Search for the cell housing the specified text and yield its [X, Y] center coordinate. 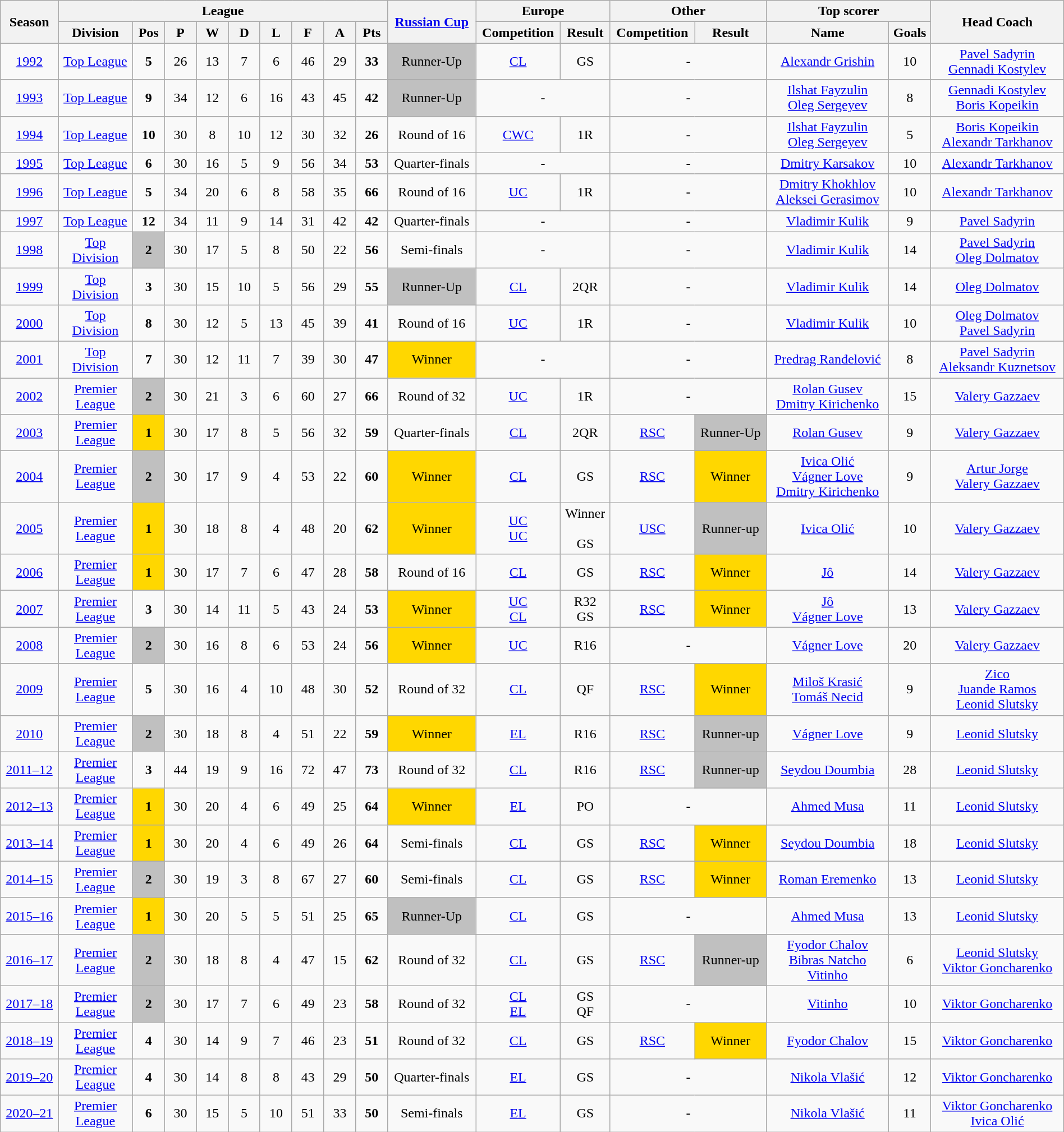
2020–21 [29, 1114]
Fyodor Chalov Bibras Natcho Vitinho [828, 960]
Predrag Ranđelović [828, 359]
1992 [29, 62]
72 [308, 770]
Goals [909, 33]
Fyodor Chalov [828, 1040]
2008 [29, 645]
2011–12 [29, 770]
65 [372, 915]
Top scorer [849, 11]
2007 [29, 609]
1996 [29, 192]
UC CL [518, 609]
1997 [29, 221]
1994 [29, 135]
2017–18 [29, 1004]
2005 [29, 528]
Pts [372, 33]
Oleg Dolmatov [997, 286]
Gennadi Kostylev Boris Kopeikin [997, 98]
2002 [29, 396]
F [308, 33]
Other [688, 11]
Europe [543, 11]
Artur Jorge Valery Gazzaev [997, 477]
Pos [148, 33]
Head Coach [997, 22]
2010 [29, 734]
Season [29, 22]
2013–14 [29, 843]
21 [212, 396]
52 [372, 689]
Miloš Krasić Tomáš Necid [828, 689]
2000 [29, 323]
P [181, 33]
Pavel Sadyrin Aleksandr Kuznetsov [997, 359]
PO [585, 807]
Pavel Sadyrin Gennadi Kostylev [997, 62]
CL EL [518, 1004]
Boris Kopeikin Alexandr Tarkhanov [997, 135]
2019–20 [29, 1077]
2016–17 [29, 960]
2015–16 [29, 915]
GS QF [585, 1004]
Pavel Sadyrin [997, 221]
Alexandr Grishin [828, 62]
Winner GS [585, 528]
Oleg Dolmatov Pavel Sadyrin [997, 323]
D [245, 33]
QF [585, 689]
Zico Juande Ramos Leonid Slutsky [997, 689]
1999 [29, 286]
Dmitry Khokhlov Aleksei Gerasimov [828, 192]
Jô Vágner Love [828, 609]
R32 GS [585, 609]
41 [372, 323]
2001 [29, 359]
Rolan Gusev [828, 433]
73 [372, 770]
Vitinho [828, 1004]
Russian Cup [432, 22]
2012–13 [29, 807]
1998 [29, 250]
44 [181, 770]
Rolan Gusev Dmitry Kirichenko [828, 396]
2006 [29, 572]
A [340, 33]
Leonid Slutsky Viktor Goncharenko [997, 960]
Name [828, 33]
L [276, 33]
1993 [29, 98]
CWC [518, 135]
55 [372, 286]
2009 [29, 689]
2018–19 [29, 1040]
Roman Eremenko [828, 880]
Dmitry Karsakov [828, 163]
UC UC [518, 528]
League [223, 11]
2003 [29, 433]
W [212, 33]
35 [340, 192]
Ivica Olić Vágner Love Dmitry Kirichenko [828, 477]
Viktor Goncharenko Ivica Olić [997, 1114]
USC [652, 528]
31 [308, 221]
Division [95, 33]
2014–15 [29, 880]
2004 [29, 477]
Ivica Olić [828, 528]
1995 [29, 163]
67 [308, 880]
Jô [828, 572]
Pavel Sadyrin Oleg Dolmatov [997, 250]
